From the cell containing the given text, extract its center point as [x, y] coordinate. 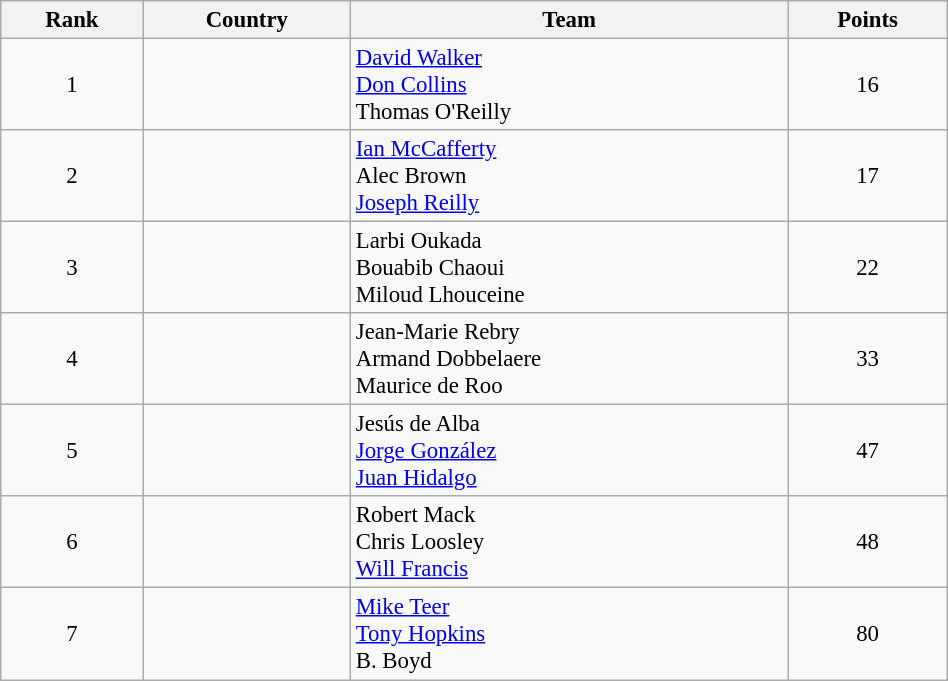
Ian McCaffertyAlec BrownJoseph Reilly [568, 176]
Robert MackChris LoosleyWill Francis [568, 542]
5 [72, 451]
Rank [72, 20]
16 [868, 85]
Mike TeerTony HopkinsB. Boyd [568, 634]
Jesús de AlbaJorge GonzálezJuan Hidalgo [568, 451]
33 [868, 359]
1 [72, 85]
Team [568, 20]
6 [72, 542]
47 [868, 451]
Country [246, 20]
80 [868, 634]
2 [72, 176]
3 [72, 268]
4 [72, 359]
Points [868, 20]
48 [868, 542]
7 [72, 634]
22 [868, 268]
David WalkerDon CollinsThomas O'Reilly [568, 85]
17 [868, 176]
Larbi OukadaBouabib ChaouiMiloud Lhouceine [568, 268]
Jean-Marie RebryArmand DobbelaereMaurice de Roo [568, 359]
